Return (x, y) of the center of cell containing provided text 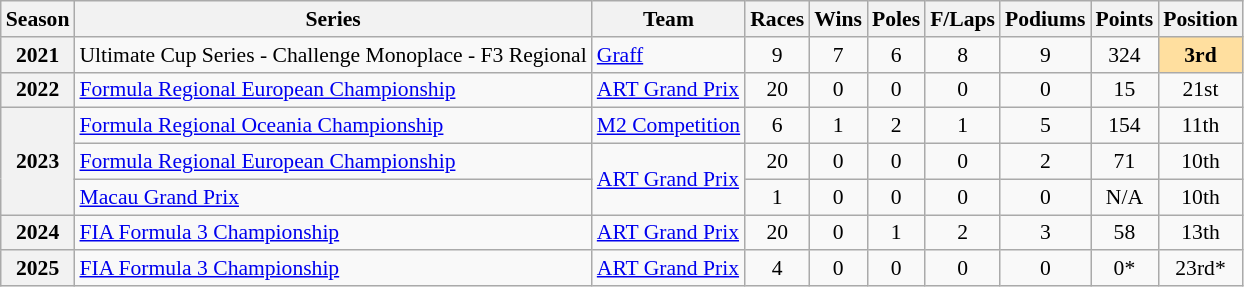
Series (332, 19)
Poles (896, 19)
7 (838, 55)
71 (1125, 162)
N/A (1125, 197)
58 (1125, 233)
2022 (38, 90)
11th (1200, 126)
15 (1125, 90)
Races (777, 19)
Position (1200, 19)
F/Laps (962, 19)
Team (668, 19)
Graff (668, 55)
4 (777, 269)
Podiums (1046, 19)
0* (1125, 269)
13th (1200, 233)
M2 Competition (668, 126)
Ultimate Cup Series - Challenge Monoplace - F3 Regional (332, 55)
3rd (1200, 55)
3 (1046, 233)
21st (1200, 90)
2025 (38, 269)
154 (1125, 126)
Season (38, 19)
5 (1046, 126)
Wins (838, 19)
2024 (38, 233)
324 (1125, 55)
23rd* (1200, 269)
Macau Grand Prix (332, 197)
2021 (38, 55)
8 (962, 55)
Formula Regional Oceania Championship (332, 126)
2023 (38, 162)
Points (1125, 19)
